Capture the cell that displays the provided text and extract its [X, Y] central coordinate. 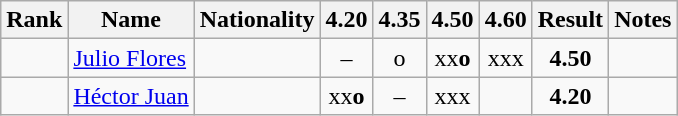
Julio Flores [131, 58]
4.35 [400, 20]
Result [570, 20]
Notes [643, 20]
Héctor Juan [131, 96]
Name [131, 20]
o [400, 58]
Rank [34, 20]
4.60 [506, 20]
Nationality [257, 20]
